Scan for the cell matching the given text and deliver its (x, y) coordinate at center. 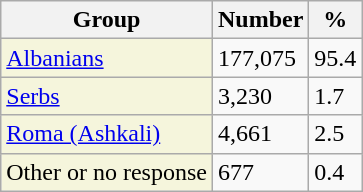
Albanians (107, 58)
95.4 (336, 58)
% (336, 20)
4,661 (260, 134)
0.4 (336, 172)
Other or no response (107, 172)
2.5 (336, 134)
Group (107, 20)
677 (260, 172)
1.7 (336, 96)
177,075 (260, 58)
Number (260, 20)
3,230 (260, 96)
Serbs (107, 96)
Roma (Ashkali) (107, 134)
